Identify which cell holds the provided text, then report its [X, Y] central coordinate. 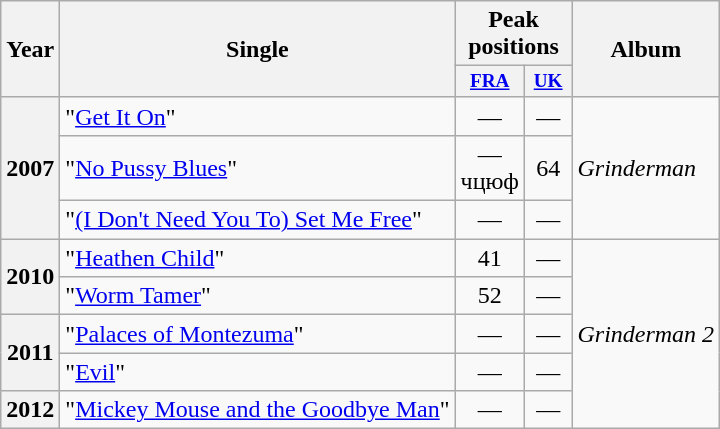
Grinderman [646, 168]
UK [548, 82]
52 [490, 296]
Single [258, 50]
2011 [30, 353]
"Palaces of Montezuma" [258, 334]
2012 [30, 410]
"(I Don't Need You To) Set Me Free" [258, 220]
—чцюф [490, 168]
"No Pussy Blues" [258, 168]
"Evil" [258, 372]
"Heathen Child" [258, 258]
Peak positions [514, 34]
"Get It On" [258, 116]
"Mickey Mouse and the Goodbye Man" [258, 410]
41 [490, 258]
2007 [30, 168]
Grinderman 2 [646, 334]
2010 [30, 277]
Year [30, 50]
Album [646, 50]
FRA [490, 82]
"Worm Tamer" [258, 296]
64 [548, 168]
